Detect which cell encompasses the target text, then output its [x, y] center coordinate. 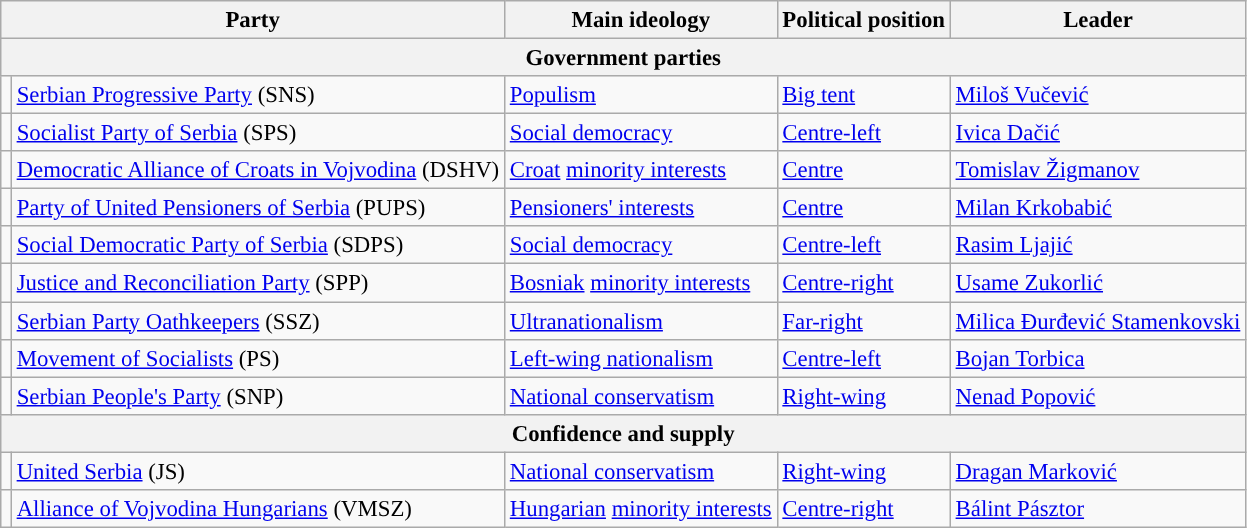
Left-wing nationalism [640, 358]
Party [253, 20]
Confidence and supply [624, 433]
Political position [864, 20]
Leader [1098, 20]
Socialist Party of Serbia (SPS) [258, 133]
Dragan Marković [1098, 471]
Nenad Popović [1098, 396]
Miloš Vučević [1098, 95]
Democratic Alliance of Croats in Vojvodina (DSHV) [258, 170]
Big tent [864, 95]
Populism [640, 95]
Serbian People's Party (SNP) [258, 396]
Government parties [624, 58]
Serbian Progressive Party (SNS) [258, 95]
Bojan Torbica [1098, 358]
Milan Krkobabić [1098, 208]
Alliance of Vojvodina Hungarians (VMSZ) [258, 509]
Bosniak minority interests [640, 283]
United Serbia (JS) [258, 471]
Milica Đurđević Stamenkovski [1098, 321]
Tomislav Žigmanov [1098, 170]
Pensioners' interests [640, 208]
Far-right [864, 321]
Justice and Reconciliation Party (SPP) [258, 283]
Main ideology [640, 20]
Usame Zukorlić [1098, 283]
Rasim Ljajić [1098, 245]
Hungarian minority interests [640, 509]
Bálint Pásztor [1098, 509]
Croat minority interests [640, 170]
Party of United Pensioners of Serbia (PUPS) [258, 208]
Ultranationalism [640, 321]
Serbian Party Oathkeepers (SSZ) [258, 321]
Movement of Socialists (PS) [258, 358]
Social Democratic Party of Serbia (SDPS) [258, 245]
Ivica Dačić [1098, 133]
